Return [x, y] of the center of cell containing provided text 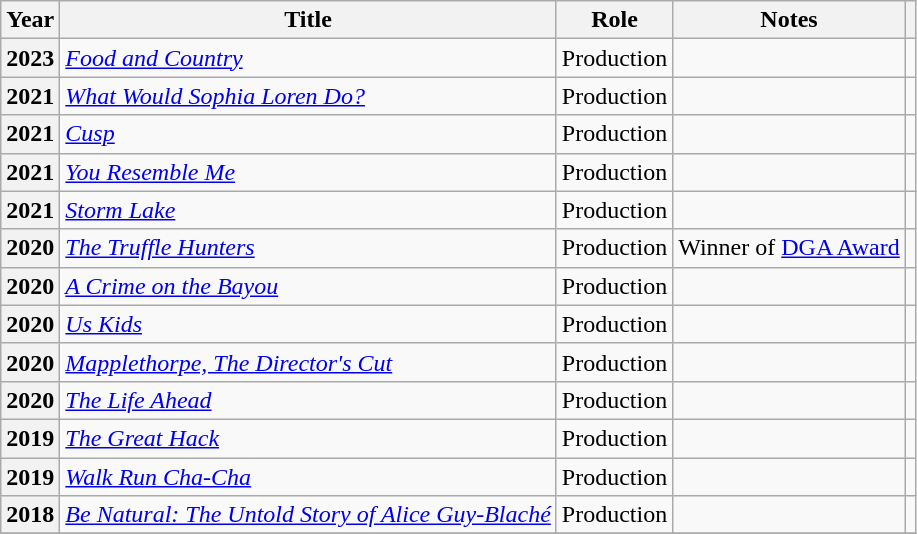
You Resemble Me [308, 172]
Cusp [308, 134]
Mapplethorpe, The Director's Cut [308, 362]
A Crime on the Bayou [308, 286]
The Life Ahead [308, 400]
Notes [790, 20]
Us Kids [308, 324]
The Great Hack [308, 438]
Winner of DGA Award [790, 248]
Title [308, 20]
Food and Country [308, 58]
Be Natural: The Untold Story of Alice Guy-Blaché [308, 515]
The Truffle Hunters [308, 248]
Walk Run Cha-Cha [308, 477]
2023 [30, 58]
Storm Lake [308, 210]
Year [30, 20]
2018 [30, 515]
Role [614, 20]
What Would Sophia Loren Do? [308, 96]
